Find where the given text appears and provide that cell's center as [X, Y] coordinate. 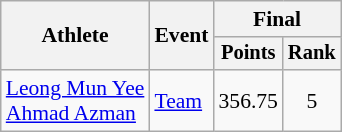
Final [276, 19]
Athlete [76, 36]
Event [181, 36]
5 [312, 100]
356.75 [248, 100]
Team [181, 100]
Points [248, 54]
Leong Mun YeeAhmad Azman [76, 100]
Rank [312, 54]
